Find where the given text appears and provide that cell's center as [x, y] coordinate. 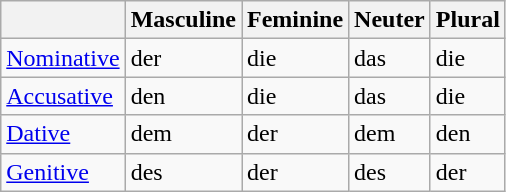
Masculine [183, 20]
Plural [468, 20]
Dative [63, 134]
Nominative [63, 58]
Feminine [296, 20]
Accusative [63, 96]
Genitive [63, 172]
Neuter [390, 20]
